Search for the cell housing the specified text and yield its (x, y) center coordinate. 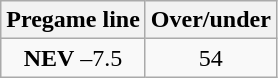
Over/under (210, 20)
NEV –7.5 (74, 58)
54 (210, 58)
Pregame line (74, 20)
